Extract the (X, Y) coordinate from the center of the cell holding the provided text.  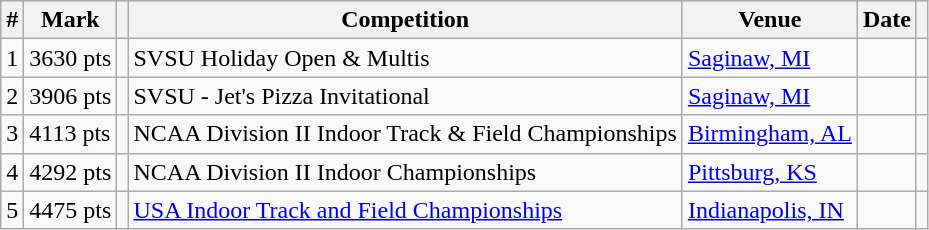
Mark (70, 20)
Indianapolis, IN (770, 210)
4113 pts (70, 134)
Birmingham, AL (770, 134)
3 (12, 134)
3630 pts (70, 58)
1 (12, 58)
3906 pts (70, 96)
SVSU Holiday Open & Multis (405, 58)
4292 pts (70, 172)
Venue (770, 20)
NCAA Division II Indoor Track & Field Championships (405, 134)
USA Indoor Track and Field Championships (405, 210)
4475 pts (70, 210)
Date (886, 20)
SVSU - Jet's Pizza Invitational (405, 96)
Pittsburg, KS (770, 172)
Competition (405, 20)
NCAA Division II Indoor Championships (405, 172)
5 (12, 210)
# (12, 20)
4 (12, 172)
2 (12, 96)
